Pinpoint the cell where the given text exists, returning its (x, y) midpoint coordinate. 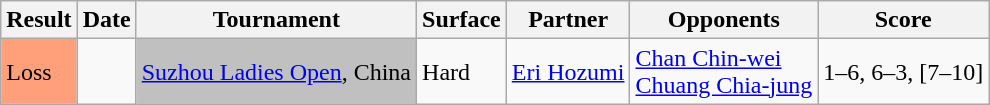
Score (904, 20)
Opponents (724, 20)
Loss (39, 72)
1–6, 6–3, [7–10] (904, 72)
Result (39, 20)
Chan Chin-wei Chuang Chia-jung (724, 72)
Surface (462, 20)
Suzhou Ladies Open, China (276, 72)
Hard (462, 72)
Tournament (276, 20)
Date (106, 20)
Partner (568, 20)
Eri Hozumi (568, 72)
